Pinpoint the cell where the given text exists, returning its [X, Y] midpoint coordinate. 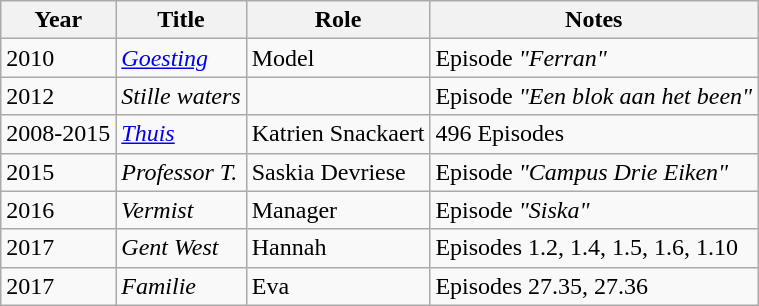
2015 [58, 172]
Manager [338, 210]
Thuis [181, 134]
Goesting [181, 58]
Vermist [181, 210]
Katrien Snackaert [338, 134]
Episodes 27.35, 27.36 [594, 286]
Year [58, 20]
Eva [338, 286]
Episode "Een blok aan het been" [594, 96]
Title [181, 20]
Notes [594, 20]
Episodes 1.2, 1.4, 1.5, 1.6, 1.10 [594, 248]
Hannah [338, 248]
2016 [58, 210]
Saskia Devriese [338, 172]
Episode "Siska" [594, 210]
Familie [181, 286]
Stille waters [181, 96]
2008-2015 [58, 134]
Role [338, 20]
Gent West [181, 248]
Episode "Campus Drie Eiken" [594, 172]
Professor T. [181, 172]
Model [338, 58]
2010 [58, 58]
2012 [58, 96]
Episode "Ferran" [594, 58]
496 Episodes [594, 134]
